Search for the cell housing the specified text and yield its (x, y) center coordinate. 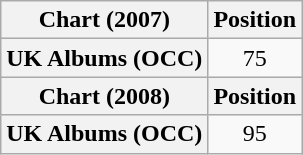
95 (255, 134)
75 (255, 58)
Chart (2008) (104, 96)
Chart (2007) (104, 20)
